Scan for the cell matching the given text and deliver its (X, Y) coordinate at center. 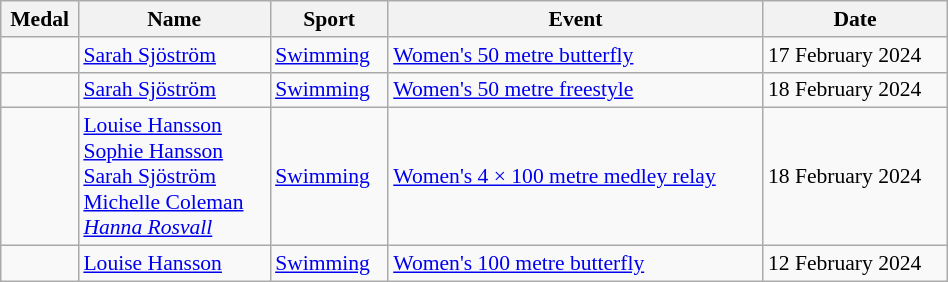
Name (174, 19)
12 February 2024 (855, 264)
Women's 50 metre freestyle (576, 90)
17 February 2024 (855, 55)
Louise Hansson (174, 264)
Women's 50 metre butterfly (576, 55)
Women's 4 × 100 metre medley relay (576, 177)
Women's 100 metre butterfly (576, 264)
Medal (40, 19)
Sport (329, 19)
Date (855, 19)
Event (576, 19)
Louise HanssonSophie HanssonSarah SjöströmMichelle ColemanHanna Rosvall (174, 177)
